Search for the cell housing the specified text and yield its [X, Y] center coordinate. 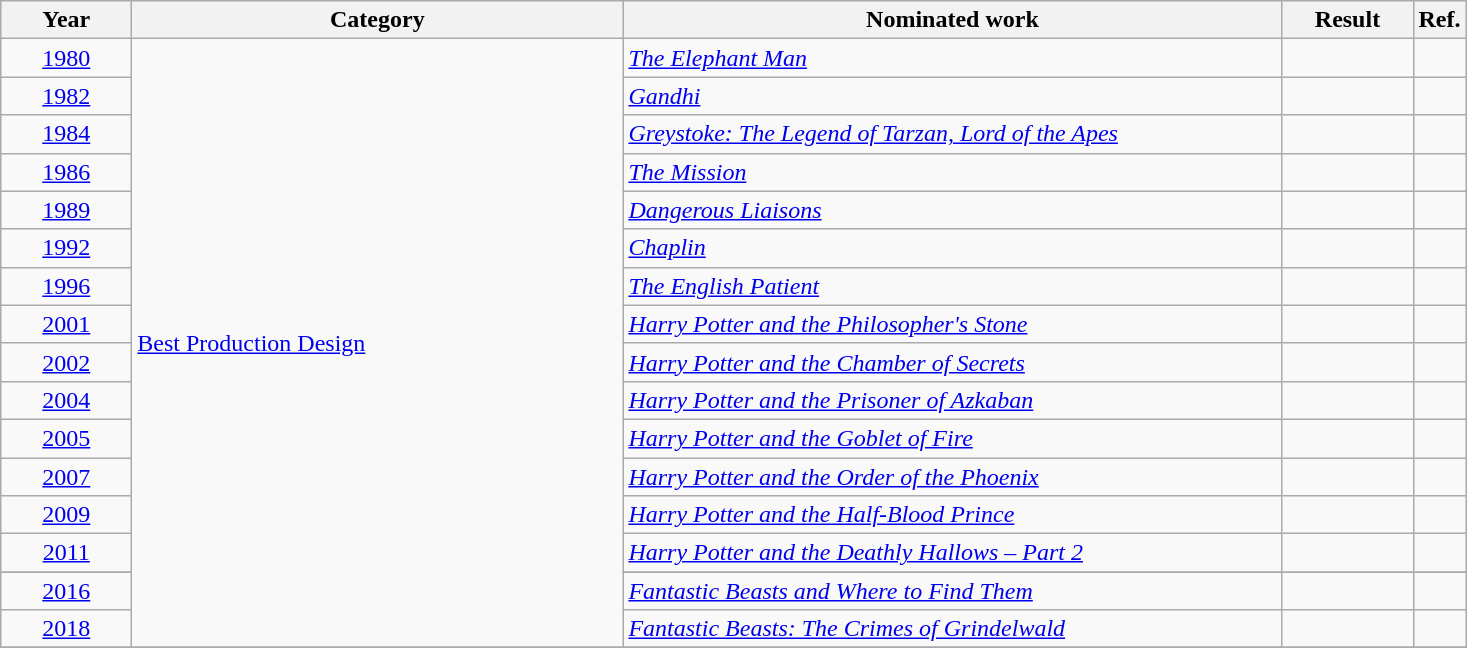
Harry Potter and the Goblet of Fire [952, 438]
2009 [66, 515]
2004 [66, 400]
2018 [66, 629]
Fantastic Beasts: The Crimes of Grindelwald [952, 629]
Harry Potter and the Philosopher's Stone [952, 324]
The Elephant Man [952, 58]
Nominated work [952, 20]
2007 [66, 477]
Harry Potter and the Chamber of Secrets [952, 362]
1996 [66, 286]
2002 [66, 362]
Fantastic Beasts and Where to Find Them [952, 591]
Result [1348, 20]
1982 [66, 96]
1984 [66, 134]
Harry Potter and the Prisoner of Azkaban [952, 400]
Greystoke: The Legend of Tarzan, Lord of the Apes [952, 134]
Ref. [1440, 20]
Gandhi [952, 96]
2001 [66, 324]
Harry Potter and the Deathly Hallows – Part 2 [952, 553]
1989 [66, 210]
2016 [66, 591]
Best Production Design [378, 344]
The English Patient [952, 286]
1992 [66, 248]
2005 [66, 438]
The Mission [952, 172]
Dangerous Liaisons [952, 210]
Chaplin [952, 248]
Harry Potter and the Half-Blood Prince [952, 515]
Harry Potter and the Order of the Phoenix [952, 477]
1986 [66, 172]
2011 [66, 553]
1980 [66, 58]
Category [378, 20]
Year [66, 20]
